Pinpoint the cell where the given text exists, returning its (x, y) midpoint coordinate. 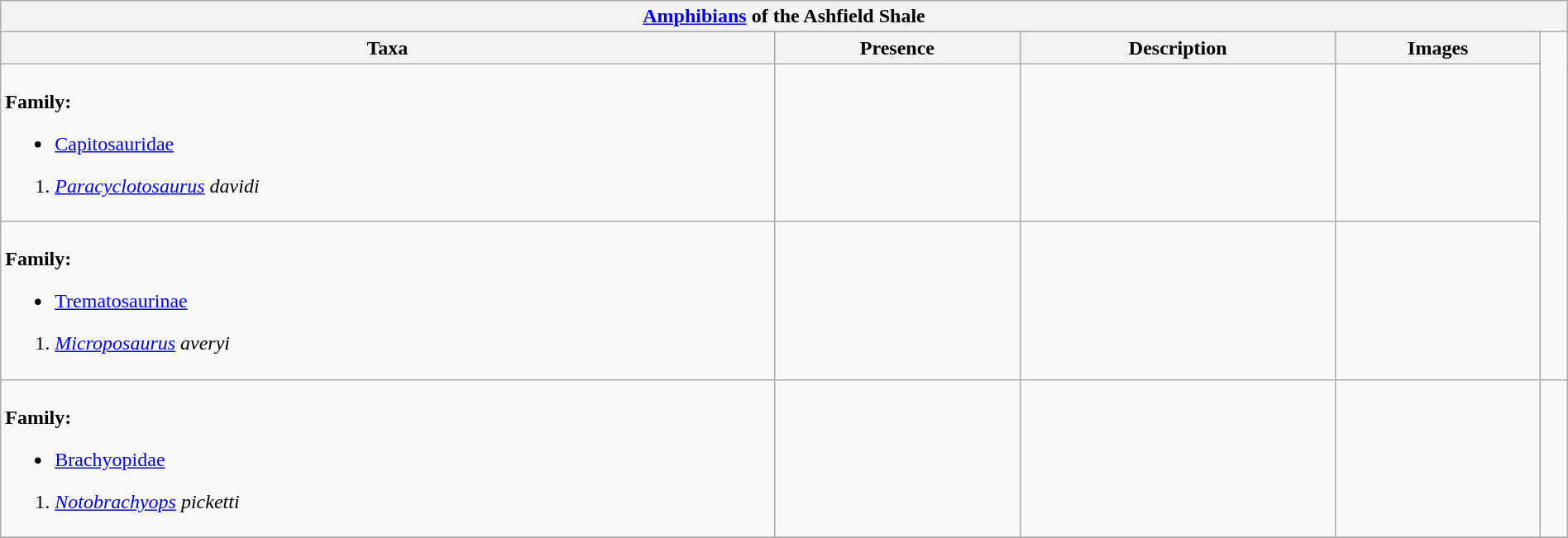
Presence (896, 48)
Taxa (387, 48)
Family:CapitosauridaeParacyclotosaurus davidi (387, 142)
Description (1178, 48)
Images (1438, 48)
Family:BrachyopidaeNotobrachyops picketti (387, 458)
Family:TrematosaurinaeMicroposaurus averyi (387, 301)
Amphibians of the Ashfield Shale (784, 17)
